Return (x, y) of the center of cell containing provided text 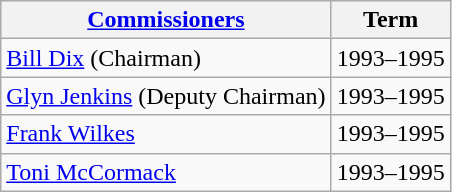
Glyn Jenkins (Deputy Chairman) (166, 96)
Bill Dix (Chairman) (166, 58)
Term (390, 20)
Commissioners (166, 20)
Frank Wilkes (166, 134)
Toni McCormack (166, 172)
